Scan for the cell matching the given text and deliver its [x, y] coordinate at center. 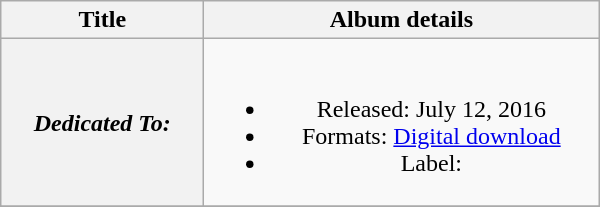
Released: July 12, 2016Formats: Digital downloadLabel: [402, 122]
Album details [402, 20]
Dedicated To: [102, 122]
Title [102, 20]
